Capture the cell that displays the provided text and extract its [X, Y] central coordinate. 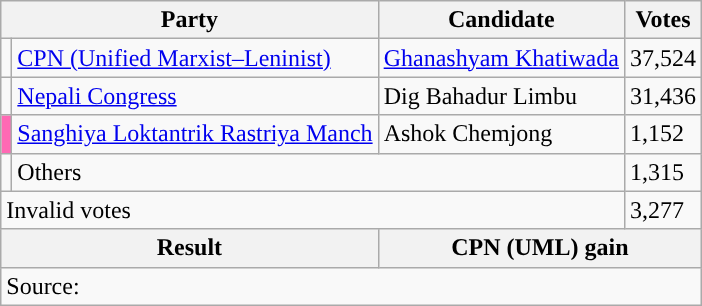
Others [318, 172]
3,277 [662, 210]
Votes [662, 20]
Result [190, 248]
Source: [352, 286]
Sanghiya Loktantrik Rastriya Manch [195, 134]
CPN (Unified Marxist–Leninist) [195, 58]
Dig Bahadur Limbu [501, 96]
1,152 [662, 134]
31,436 [662, 96]
Party [190, 20]
Ghanashyam Khatiwada [501, 58]
37,524 [662, 58]
Nepali Congress [195, 96]
Invalid votes [313, 210]
1,315 [662, 172]
Ashok Chemjong [501, 134]
CPN (UML) gain [540, 248]
Candidate [501, 20]
